Find where the given text appears and provide that cell's center as (x, y) coordinate. 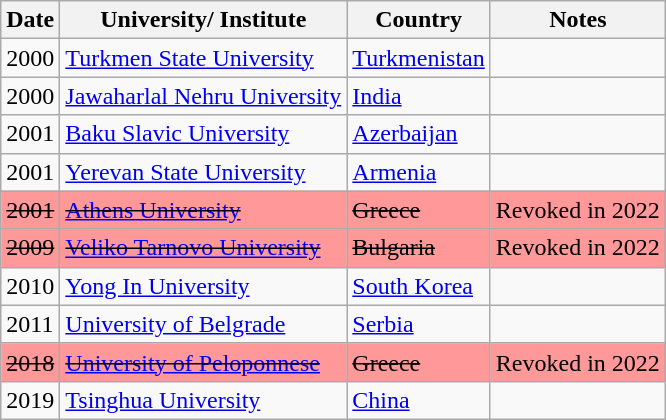
2010 (30, 286)
Yerevan State University (204, 172)
Yong In University (204, 286)
Country (419, 20)
Date (30, 20)
India (419, 96)
University of Peloponnese (204, 362)
Azerbaijan (419, 134)
Athens University (204, 210)
2011 (30, 324)
Turkmen State University (204, 58)
Notes (578, 20)
Bulgaria (419, 248)
South Korea (419, 286)
Armenia (419, 172)
Veliko Tarnovo University (204, 248)
China (419, 400)
Turkmenistan (419, 58)
Tsinghua University (204, 400)
2009 (30, 248)
University/ Institute (204, 20)
2018 (30, 362)
Baku Slavic University (204, 134)
University of Belgrade (204, 324)
Serbia (419, 324)
2019 (30, 400)
Jawaharlal Nehru University (204, 96)
